Find where the given text appears and provide that cell's center as (X, Y) coordinate. 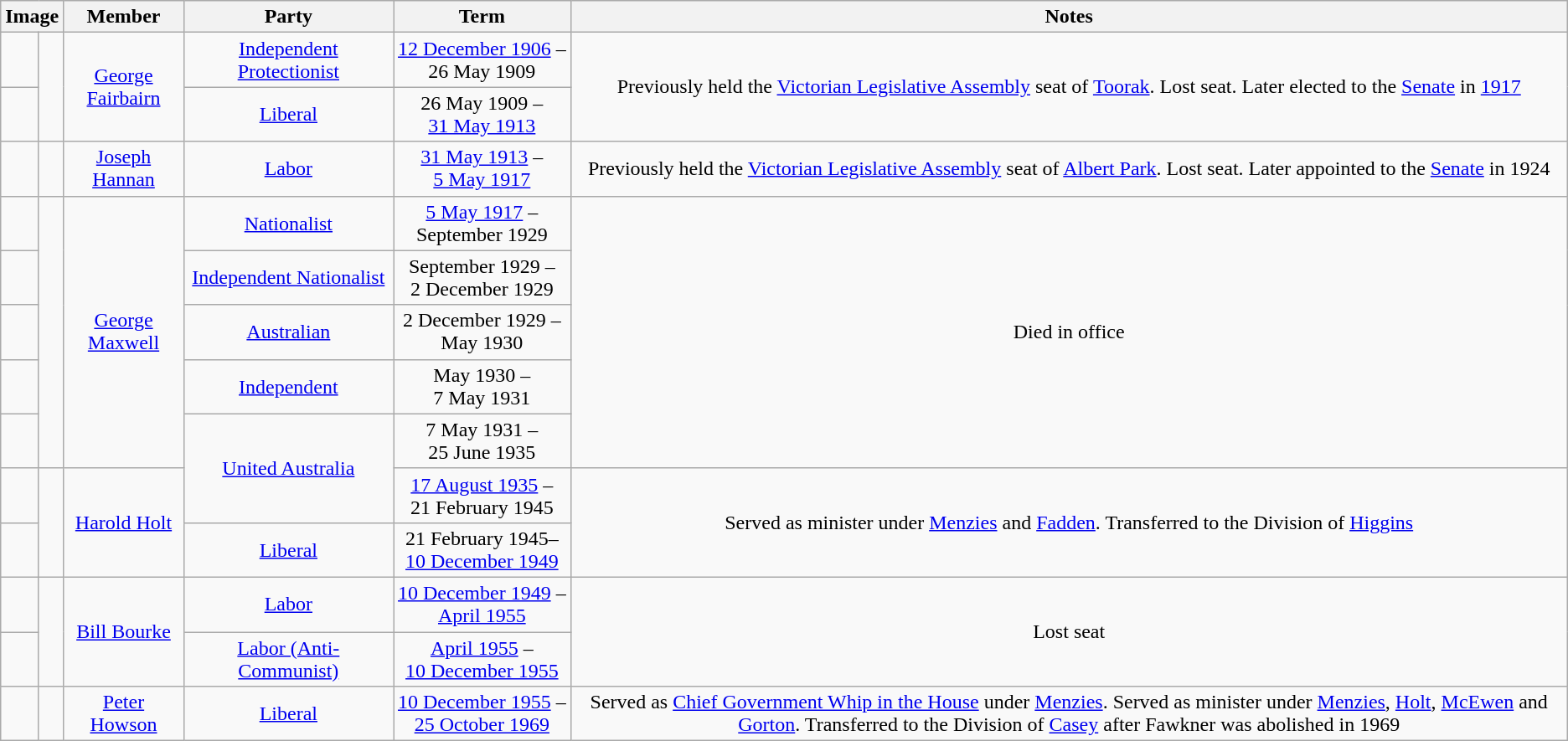
Notes (1069, 17)
Independent Nationalist (288, 278)
Independent Protectionist (288, 60)
Image (32, 17)
Term (482, 17)
Died in office (1069, 332)
21 February 1945–10 December 1949 (482, 549)
2 December 1929 –May 1930 (482, 332)
United Australia (288, 468)
Previously held the Victorian Legislative Assembly seat of Toorak. Lost seat. Later elected to the Senate in 1917 (1069, 87)
Australian (288, 332)
April 1955 –10 December 1955 (482, 658)
5 May 1917 –September 1929 (482, 223)
September 1929 –2 December 1929 (482, 278)
7 May 1931 –25 June 1935 (482, 440)
Labor (Anti-Communist) (288, 658)
Peter Howson (124, 713)
10 December 1955 –25 October 1969 (482, 713)
31 May 1913 –5 May 1917 (482, 169)
Bill Bourke (124, 631)
Member (124, 17)
May 1930 –7 May 1931 (482, 387)
12 December 1906 –26 May 1909 (482, 60)
Harold Holt (124, 522)
Joseph Hannan (124, 169)
George Maxwell (124, 332)
26 May 1909 –31 May 1913 (482, 114)
10 December 1949 –April 1955 (482, 605)
Party (288, 17)
Nationalist (288, 223)
17 August 1935 –21 February 1945 (482, 496)
George Fairbairn (124, 87)
Lost seat (1069, 631)
Served as minister under Menzies and Fadden. Transferred to the Division of Higgins (1069, 522)
Independent (288, 387)
Previously held the Victorian Legislative Assembly seat of Albert Park. Lost seat. Later appointed to the Senate in 1924 (1069, 169)
